Find where the given text appears and provide that cell's center as (x, y) coordinate. 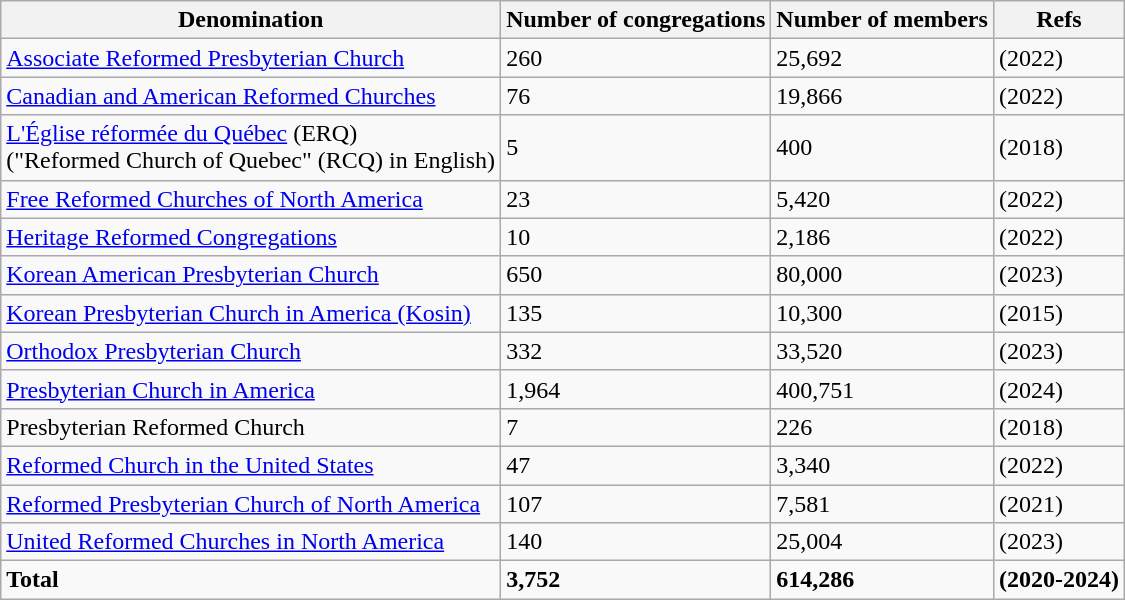
226 (882, 427)
L'Église réformée du Québec (ERQ)("Reformed Church of Quebec" (RCQ) in English) (251, 148)
10,300 (882, 313)
3,340 (882, 465)
Number of congregations (636, 20)
Canadian and American Reformed Churches (251, 96)
135 (636, 313)
400 (882, 148)
Reformed Church in the United States (251, 465)
10 (636, 237)
Orthodox Presbyterian Church (251, 351)
3,752 (636, 580)
76 (636, 96)
2,186 (882, 237)
5 (636, 148)
(2020-2024) (1058, 580)
Korean American Presbyterian Church (251, 275)
332 (636, 351)
Reformed Presbyterian Church of North America (251, 503)
25,692 (882, 58)
5,420 (882, 199)
Number of members (882, 20)
(2024) (1058, 389)
23 (636, 199)
7 (636, 427)
400,751 (882, 389)
Associate Reformed Presbyterian Church (251, 58)
25,004 (882, 542)
(2021) (1058, 503)
260 (636, 58)
United Reformed Churches in North America (251, 542)
140 (636, 542)
47 (636, 465)
19,866 (882, 96)
Total (251, 580)
33,520 (882, 351)
Korean Presbyterian Church in America (Kosin) (251, 313)
614,286 (882, 580)
80,000 (882, 275)
107 (636, 503)
Presbyterian Reformed Church (251, 427)
7,581 (882, 503)
Refs (1058, 20)
Denomination (251, 20)
Heritage Reformed Congregations (251, 237)
650 (636, 275)
1,964 (636, 389)
Presbyterian Church in America (251, 389)
(2015) (1058, 313)
Free Reformed Churches of North America (251, 199)
